Return the [X, Y] coordinate for the center point of the cell that contains the specified text.  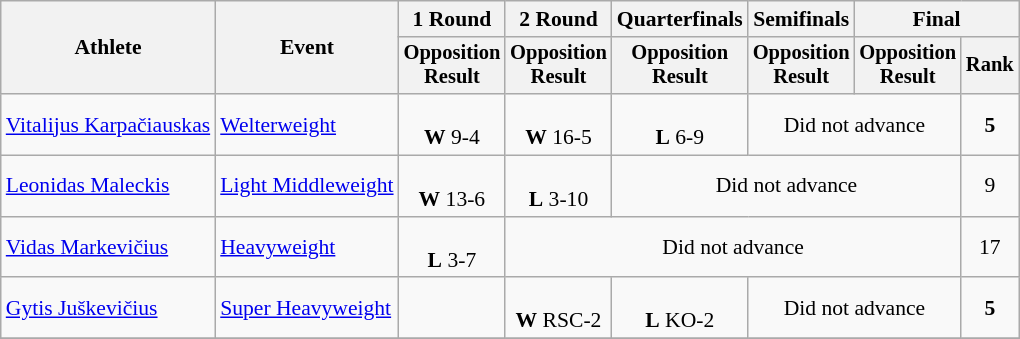
Vitalijus Karpačiauskas [108, 124]
2 Round [558, 19]
Vidas Markevičius [108, 248]
W RSC-2 [558, 308]
Welterweight [306, 124]
Quarterfinals [680, 19]
Light Middleweight [306, 186]
Rank [990, 66]
L KO-2 [680, 308]
17 [990, 248]
W 16-5 [558, 124]
Semifinals [802, 19]
9 [990, 186]
Event [306, 48]
L 3-7 [452, 248]
L 6-9 [680, 124]
Final [936, 19]
Athlete [108, 48]
Heavyweight [306, 248]
Gytis Juškevičius [108, 308]
W 13-6 [452, 186]
L 3-10 [558, 186]
Super Heavyweight [306, 308]
W 9-4 [452, 124]
1 Round [452, 19]
Leonidas Maleckis [108, 186]
